Detect which cell encompasses the target text, then output its (X, Y) center coordinate. 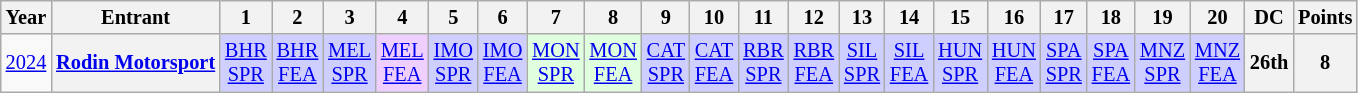
MNZFEA (1218, 63)
HUNFEA (1014, 63)
2 (298, 17)
10 (714, 17)
MELFEA (402, 63)
BHRFEA (298, 63)
26th (1269, 63)
7 (556, 17)
MONSPR (556, 63)
Entrant (136, 17)
BHRSPR (246, 63)
6 (502, 17)
1 (246, 17)
DC (1269, 17)
CATFEA (714, 63)
MONFEA (612, 63)
12 (814, 17)
Rodin Motorsport (136, 63)
14 (909, 17)
19 (1162, 17)
2024 (26, 63)
11 (763, 17)
4 (402, 17)
SPAFEA (1111, 63)
IMOFEA (502, 63)
HUNSPR (960, 63)
Year (26, 17)
5 (454, 17)
15 (960, 17)
SILFEA (909, 63)
9 (666, 17)
RBRFEA (814, 63)
3 (350, 17)
17 (1064, 17)
SPASPR (1064, 63)
CATSPR (666, 63)
Points (1325, 17)
20 (1218, 17)
MNZSPR (1162, 63)
RBRSPR (763, 63)
13 (862, 17)
18 (1111, 17)
MELSPR (350, 63)
IMOSPR (454, 63)
SILSPR (862, 63)
16 (1014, 17)
